Output the [x, y] coordinate of the center of the cell containing the given text.  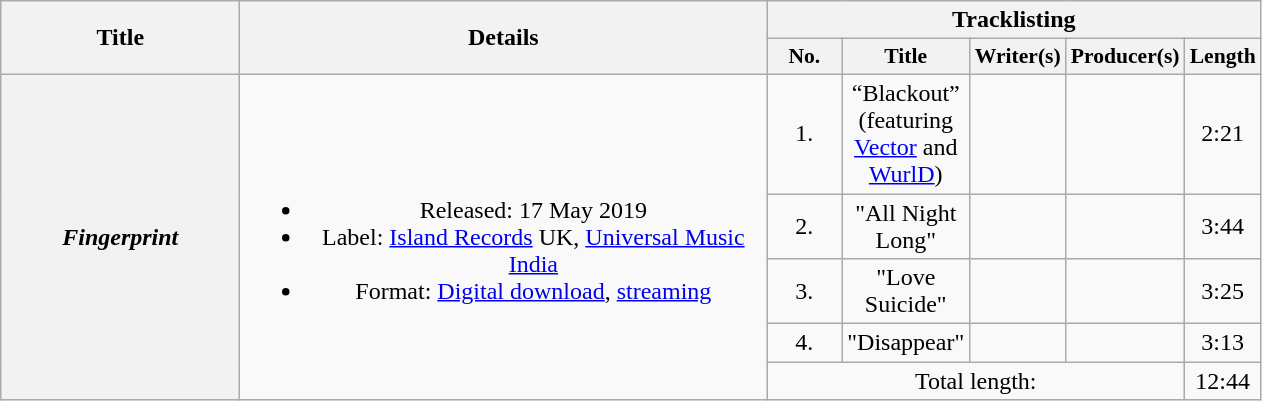
Writer(s) [1018, 57]
"All Night Long" [906, 226]
"Love Suicide" [906, 292]
Details [504, 38]
"Disappear" [906, 343]
Length [1223, 57]
Tracklisting [1014, 20]
3:13 [1223, 343]
Fingerprint [120, 236]
Released: 17 May 2019Label: Island Records UK, Universal Music IndiaFormat: Digital download, streaming [504, 236]
No. [804, 57]
12:44 [1223, 381]
1. [804, 134]
3. [804, 292]
4. [804, 343]
Producer(s) [1126, 57]
2. [804, 226]
3:25 [1223, 292]
3:44 [1223, 226]
2:21 [1223, 134]
“Blackout” (featuring Vector and WurlD) [906, 134]
Total length: [976, 381]
